Find where the given text appears and provide that cell's center as (x, y) coordinate. 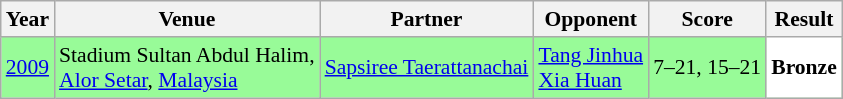
Partner (427, 19)
7–21, 15–21 (707, 68)
Year (28, 19)
Bronze (804, 68)
Venue (187, 19)
Opponent (590, 19)
Score (707, 19)
Tang Jinhua Xia Huan (590, 68)
Sapsiree Taerattanachai (427, 68)
Result (804, 19)
Stadium Sultan Abdul Halim, Alor Setar, Malaysia (187, 68)
2009 (28, 68)
